Find where the given text appears and provide that cell's center as (X, Y) coordinate. 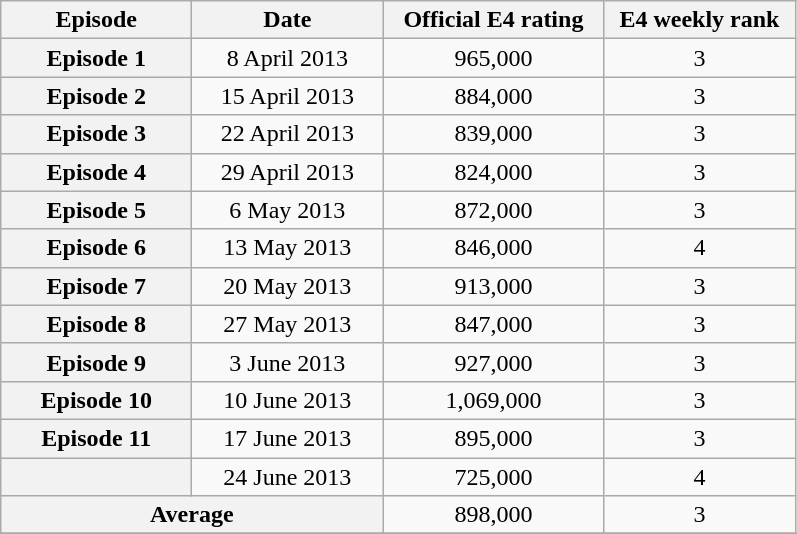
Episode 6 (96, 248)
29 April 2013 (288, 172)
846,000 (494, 248)
Episode 1 (96, 58)
824,000 (494, 172)
Average (192, 515)
927,000 (494, 362)
725,000 (494, 477)
3 June 2013 (288, 362)
Episode 7 (96, 286)
24 June 2013 (288, 477)
847,000 (494, 324)
27 May 2013 (288, 324)
895,000 (494, 438)
Episode 10 (96, 400)
Episode 9 (96, 362)
10 June 2013 (288, 400)
Official E4 rating (494, 20)
13 May 2013 (288, 248)
898,000 (494, 515)
20 May 2013 (288, 286)
1,069,000 (494, 400)
913,000 (494, 286)
Episode 11 (96, 438)
Date (288, 20)
Episode 3 (96, 134)
Episode 5 (96, 210)
884,000 (494, 96)
6 May 2013 (288, 210)
839,000 (494, 134)
872,000 (494, 210)
965,000 (494, 58)
8 April 2013 (288, 58)
E4 weekly rank (700, 20)
Episode (96, 20)
15 April 2013 (288, 96)
22 April 2013 (288, 134)
Episode 2 (96, 96)
17 June 2013 (288, 438)
Episode 4 (96, 172)
Episode 8 (96, 324)
